From the cell containing the given text, extract its center point as (X, Y) coordinate. 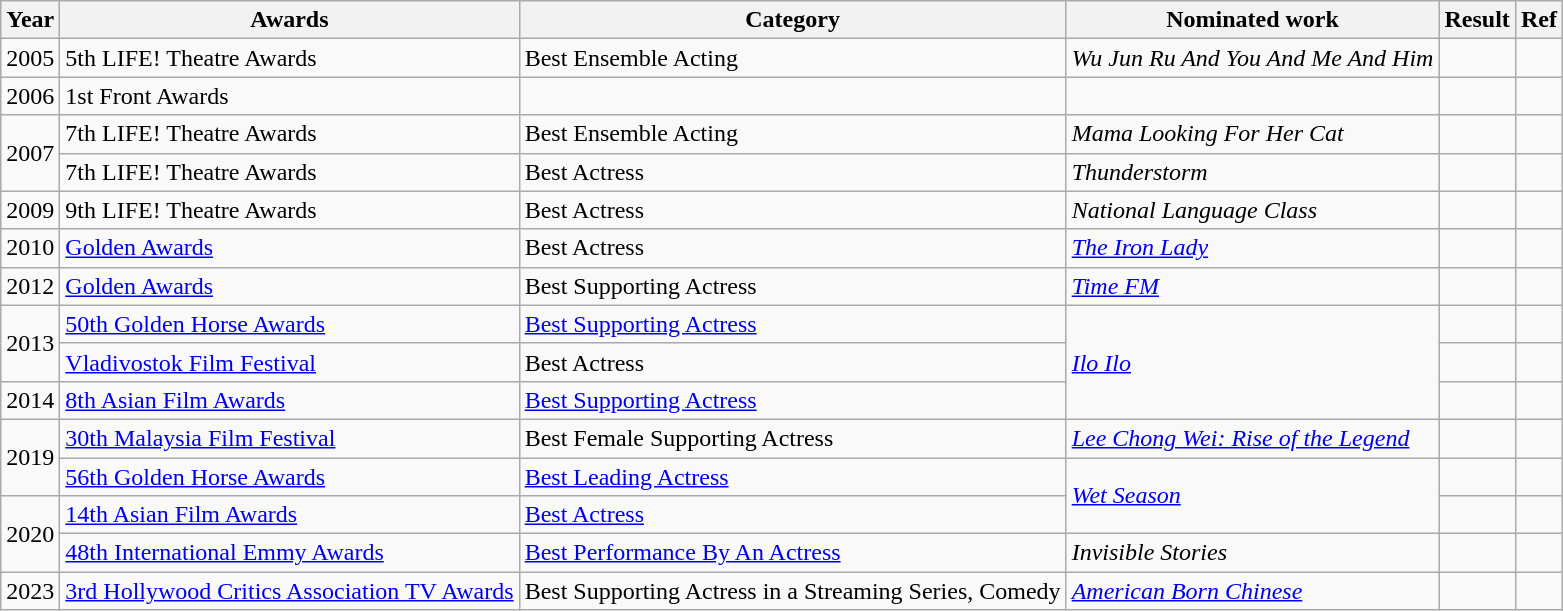
2019 (30, 457)
2020 (30, 534)
2009 (30, 210)
50th Golden Horse Awards (290, 324)
1st Front Awards (290, 96)
2010 (30, 248)
3rd Hollywood Critics Association TV Awards (290, 591)
National Language Class (1252, 210)
2013 (30, 343)
Best Supporting Actress in a Streaming Series, Comedy (792, 591)
Wu Jun Ru And You And Me And Him (1252, 58)
The Iron Lady (1252, 248)
5th LIFE! Theatre Awards (290, 58)
Category (792, 20)
Year (30, 20)
Ref (1538, 20)
9th LIFE! Theatre Awards (290, 210)
48th International Emmy Awards (290, 553)
Thunderstorm (1252, 172)
Best Performance By An Actress (792, 553)
Vladivostok Film Festival (290, 362)
2007 (30, 153)
2005 (30, 58)
Best Female Supporting Actress (792, 438)
30th Malaysia Film Festival (290, 438)
56th Golden Horse Awards (290, 477)
2023 (30, 591)
Ilo Ilo (1252, 362)
Best Leading Actress (792, 477)
American Born Chinese (1252, 591)
2006 (30, 96)
8th Asian Film Awards (290, 400)
2012 (30, 286)
Invisible Stories (1252, 553)
Lee Chong Wei: Rise of the Legend (1252, 438)
2014 (30, 400)
Time FM (1252, 286)
Result (1477, 20)
Mama Looking For Her Cat (1252, 134)
14th Asian Film Awards (290, 515)
Wet Season (1252, 496)
Nominated work (1252, 20)
Awards (290, 20)
